Scan for the cell matching the given text and deliver its (x, y) coordinate at center. 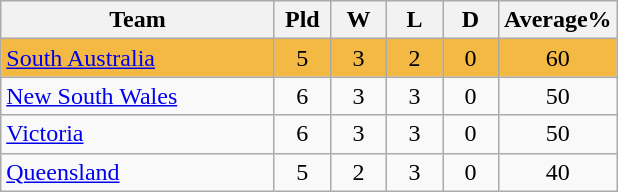
60 (558, 58)
D (470, 20)
Team (138, 20)
South Australia (138, 58)
Pld (302, 20)
Average% (558, 20)
New South Wales (138, 96)
40 (558, 172)
Victoria (138, 134)
L (414, 20)
Queensland (138, 172)
W (358, 20)
